Search for the cell housing the specified text and yield its [x, y] center coordinate. 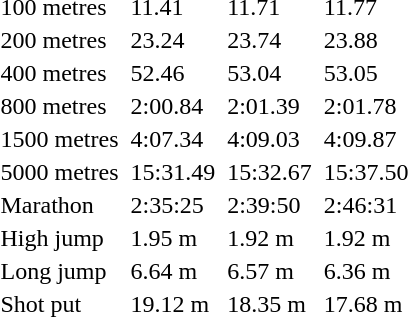
1.95 m [173, 238]
23.74 [270, 40]
23.24 [173, 40]
2:01.39 [270, 106]
2:35:25 [173, 205]
52.46 [173, 73]
4:07.34 [173, 139]
15:31.49 [173, 172]
2:00.84 [173, 106]
6.64 m [173, 271]
53.04 [270, 73]
6.57 m [270, 271]
1.92 m [270, 238]
15:32.67 [270, 172]
4:09.03 [270, 139]
2:39:50 [270, 205]
